Locate the cell with the specified text and output its [X, Y] center coordinate. 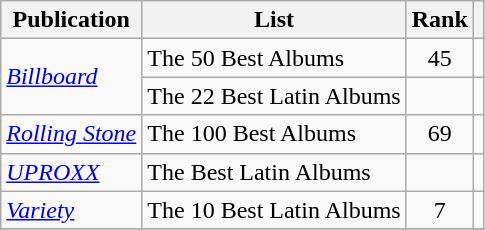
The 10 Best Latin Albums [274, 210]
The 50 Best Albums [274, 58]
Billboard [72, 77]
Publication [72, 20]
Variety [72, 210]
69 [440, 134]
The 22 Best Latin Albums [274, 96]
7 [440, 210]
The 100 Best Albums [274, 134]
The Best Latin Albums [274, 172]
Rolling Stone [72, 134]
UPROXX [72, 172]
List [274, 20]
Rank [440, 20]
45 [440, 58]
